Pinpoint the cell where the given text exists, returning its (x, y) midpoint coordinate. 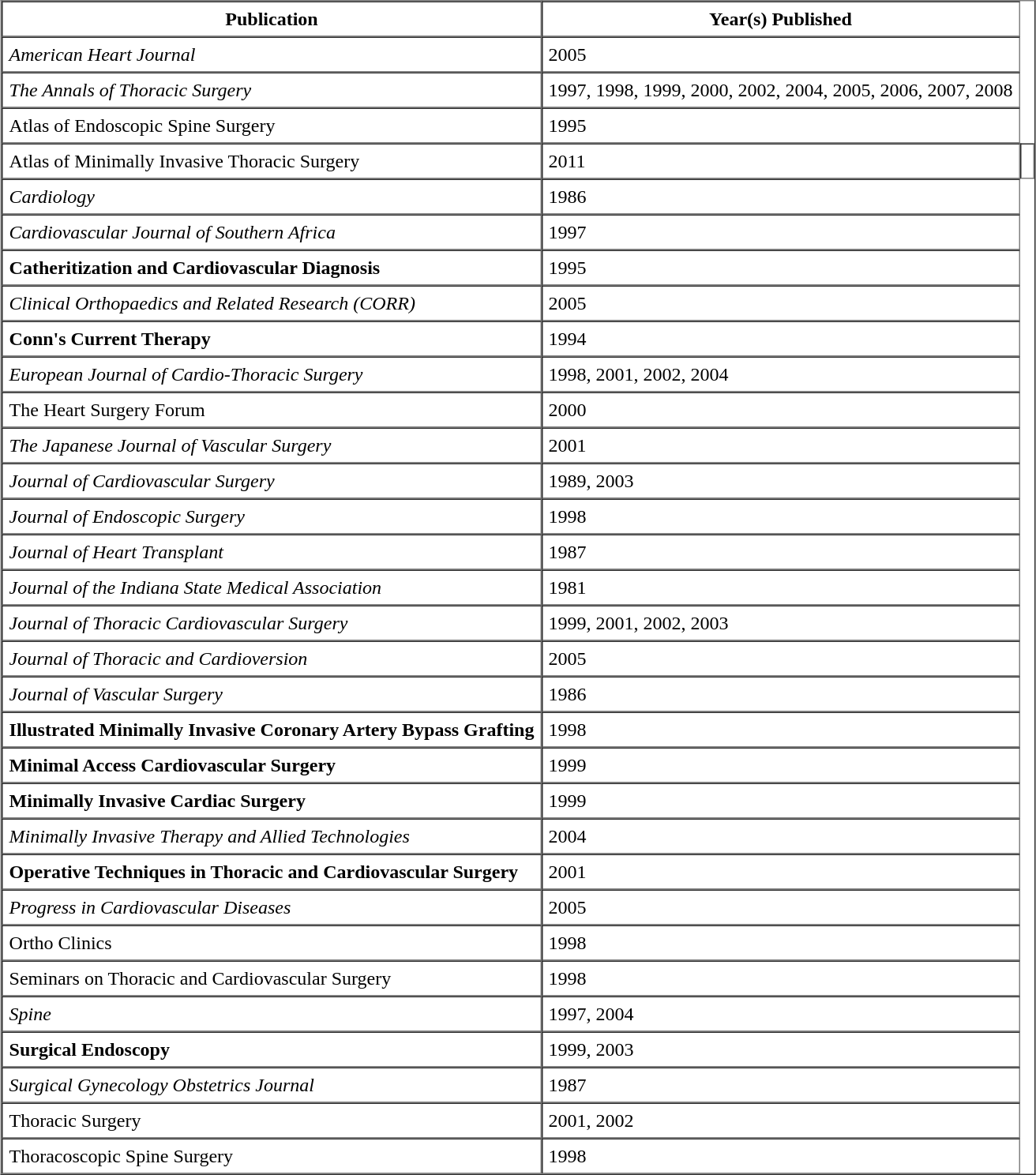
Thoracoscopic Spine Surgery (272, 1156)
Journal of Thoracic Cardiovascular Surgery (272, 622)
Cardiovascular Journal of Southern Africa (272, 232)
2011 (780, 161)
Atlas of Endoscopic Spine Surgery (272, 125)
American Heart Journal (272, 54)
The Annals of Thoracic Surgery (272, 90)
Thoracic Surgery (272, 1120)
1999, 2003 (780, 1049)
2004 (780, 835)
Seminars on Thoracic and Cardiovascular Surgery (272, 978)
1998, 2001, 2002, 2004 (780, 374)
1997 (780, 232)
1997, 2004 (780, 1014)
Publication (272, 19)
Progress in Cardiovascular Diseases (272, 907)
Atlas of Minimally Invasive Thoracic Surgery (272, 161)
1997, 1998, 1999, 2000, 2002, 2004, 2005, 2006, 2007, 2008 (780, 90)
1989, 2003 (780, 480)
Conn's Current Therapy (272, 338)
Journal of Thoracic and Cardioversion (272, 659)
Minimal Access Cardiovascular Surgery (272, 764)
Surgical Endoscopy (272, 1049)
Journal of Heart Transplant (272, 551)
Minimally Invasive Cardiac Surgery (272, 801)
Catheritization and Cardiovascular Diagnosis (272, 267)
The Heart Surgery Forum (272, 409)
Year(s) Published (780, 19)
Journal of Endoscopic Surgery (272, 516)
Operative Techniques in Thoracic and Cardiovascular Surgery (272, 872)
Spine (272, 1014)
1981 (780, 587)
1999, 2001, 2002, 2003 (780, 622)
The Japanese Journal of Vascular Surgery (272, 445)
Journal of Vascular Surgery (272, 693)
Journal of Cardiovascular Surgery (272, 480)
Cardiology (272, 196)
Illustrated Minimally Invasive Coronary Artery Bypass Grafting (272, 730)
European Journal of Cardio-Thoracic Surgery (272, 374)
1994 (780, 338)
Clinical Orthopaedics and Related Research (CORR) (272, 303)
2001, 2002 (780, 1120)
Ortho Clinics (272, 943)
Surgical Gynecology Obstetrics Journal (272, 1085)
Journal of the Indiana State Medical Association (272, 587)
2000 (780, 409)
Minimally Invasive Therapy and Allied Technologies (272, 835)
